Identify which cell holds the provided text, then report its [X, Y] central coordinate. 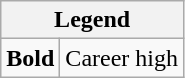
Legend [92, 20]
Bold [30, 58]
Career high [122, 58]
